Identify which cell holds the provided text, then report its (X, Y) central coordinate. 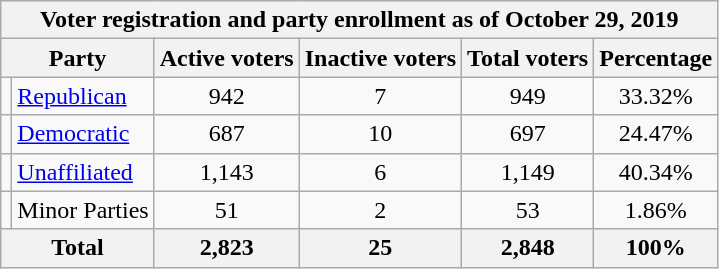
Active voters (226, 58)
697 (528, 134)
10 (380, 134)
1,149 (528, 172)
25 (380, 248)
Democratic (83, 134)
949 (528, 96)
24.47% (656, 134)
Minor Parties (83, 210)
53 (528, 210)
1.86% (656, 210)
687 (226, 134)
Voter registration and party enrollment as of October 29, 2019 (360, 20)
Percentage (656, 58)
1,143 (226, 172)
6 (380, 172)
Party (78, 58)
Republican (83, 96)
2 (380, 210)
Total voters (528, 58)
Total (78, 248)
51 (226, 210)
2,848 (528, 248)
Inactive voters (380, 58)
40.34% (656, 172)
Unaffiliated (83, 172)
2,823 (226, 248)
100% (656, 248)
33.32% (656, 96)
7 (380, 96)
942 (226, 96)
